Locate the cell with the specified text and output its [X, Y] center coordinate. 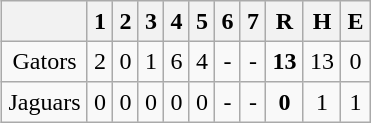
Gators [44, 61]
3 [151, 21]
5 [202, 21]
R [285, 21]
H [322, 21]
E [356, 21]
Jaguars [44, 102]
7 [253, 21]
